Find where the given text appears and provide that cell's center as (x, y) coordinate. 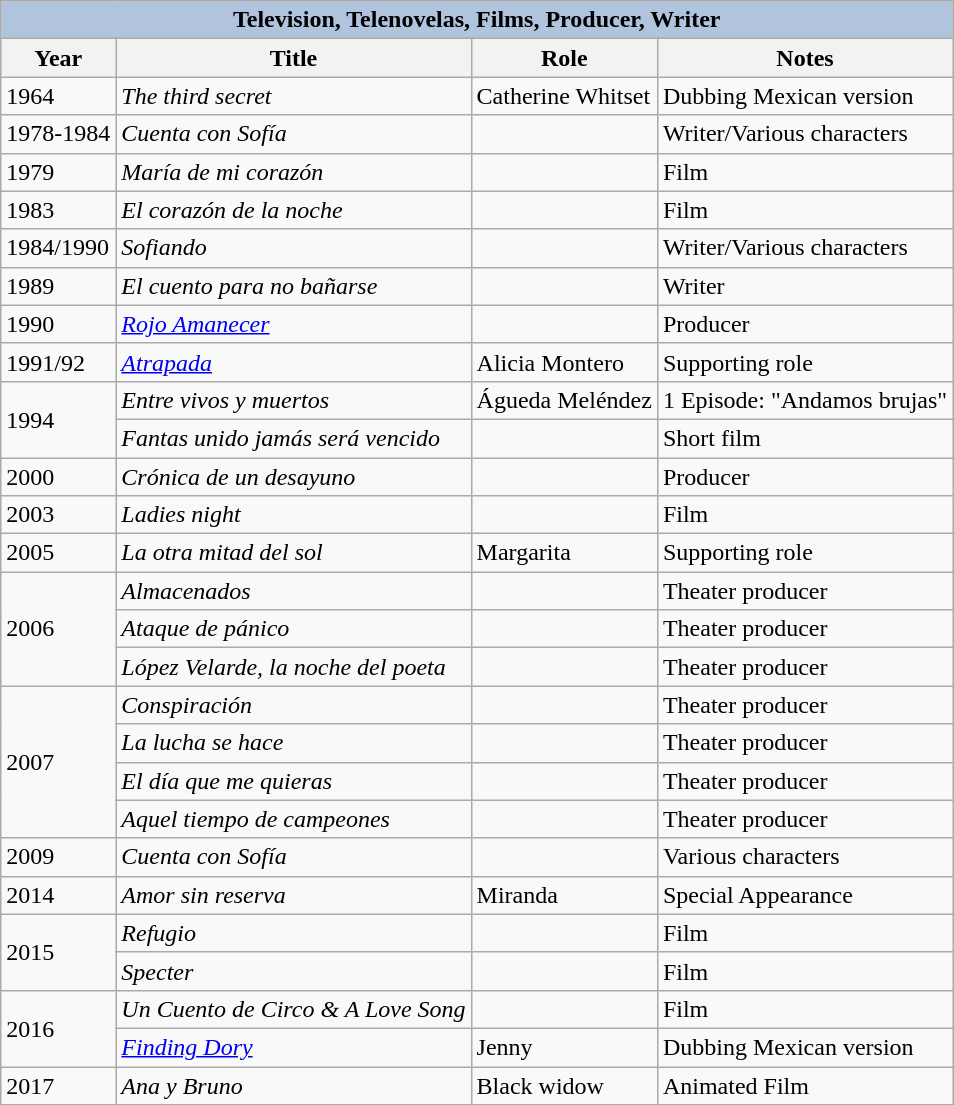
Almacenados (294, 591)
2005 (58, 553)
Sofiando (294, 248)
Special Appearance (804, 895)
1 Episode: "Andamos brujas" (804, 400)
Miranda (564, 895)
Notes (804, 58)
1991/92 (58, 362)
The third secret (294, 96)
Conspiración (294, 705)
2007 (58, 762)
Ladies night (294, 515)
Un Cuento de Circo & A Love Song (294, 1009)
Specter (294, 971)
Margarita (564, 553)
2017 (58, 1085)
2014 (58, 895)
Refugio (294, 933)
Amor sin reserva (294, 895)
Black widow (564, 1085)
2016 (58, 1028)
Ana y Bruno (294, 1085)
1984/1990 (58, 248)
Atrapada (294, 362)
Title (294, 58)
Television, Telenovelas, Films, Producer, Writer (477, 20)
2000 (58, 477)
Fantas unido jamás será vencido (294, 438)
Ataque de pánico (294, 629)
Writer (804, 286)
Jenny (564, 1047)
1990 (58, 324)
Aquel tiempo de campeones (294, 819)
1964 (58, 96)
María de mi corazón (294, 172)
López Velarde, la noche del poeta (294, 667)
2006 (58, 629)
1978-1984 (58, 134)
Rojo Amanecer (294, 324)
Year (58, 58)
Role (564, 58)
Animated Film (804, 1085)
2003 (58, 515)
El día que me quieras (294, 781)
Catherine Whitset (564, 96)
La otra mitad del sol (294, 553)
Short film (804, 438)
El cuento para no bañarse (294, 286)
Entre vivos y muertos (294, 400)
Águeda Meléndez (564, 400)
Alicia Montero (564, 362)
1983 (58, 210)
2015 (58, 952)
La lucha se hace (294, 743)
Finding Dory (294, 1047)
Crónica de un desayuno (294, 477)
1989 (58, 286)
El corazón de la noche (294, 210)
2009 (58, 857)
Various characters (804, 857)
1979 (58, 172)
1994 (58, 419)
